Find where the given text appears and provide that cell's center as (X, Y) coordinate. 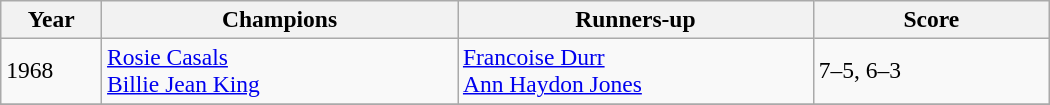
Year (52, 19)
Rosie Casals Billie Jean King (280, 70)
Score (931, 19)
Francoise Durr Ann Haydon Jones (636, 70)
Runners-up (636, 19)
7–5, 6–3 (931, 70)
1968 (52, 70)
Champions (280, 19)
